Capture the cell that displays the provided text and extract its (x, y) central coordinate. 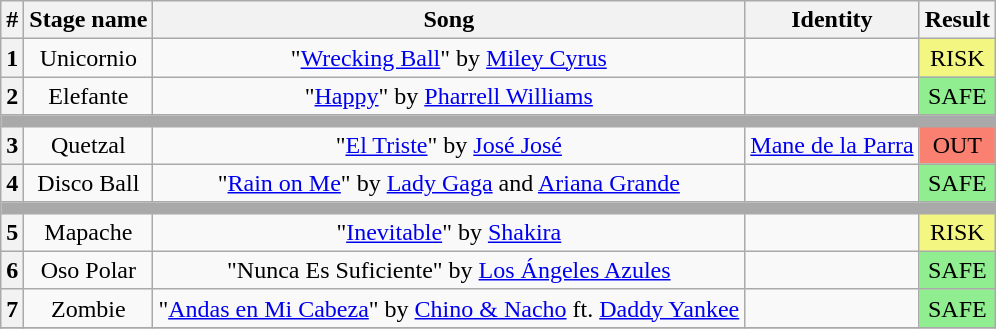
Zombie (88, 308)
OUT (957, 145)
"Rain on Me" by Lady Gaga and Ariana Grande (449, 183)
"Inevitable" by Shakira (449, 232)
Stage name (88, 20)
# (12, 20)
2 (12, 96)
Song (449, 20)
4 (12, 183)
"Wrecking Ball" by Miley Cyrus (449, 58)
"Happy" by Pharrell Williams (449, 96)
Unicornio (88, 58)
"Andas en Mi Cabeza" by Chino & Nacho ft. Daddy Yankee (449, 308)
7 (12, 308)
Elefante (88, 96)
"Nunca Es Suficiente" by Los Ángeles Azules (449, 270)
"El Triste" by José José (449, 145)
3 (12, 145)
6 (12, 270)
5 (12, 232)
Mapache (88, 232)
1 (12, 58)
Quetzal (88, 145)
Result (957, 20)
Disco Ball (88, 183)
Identity (832, 20)
Mane de la Parra (832, 145)
Oso Polar (88, 270)
